Pinpoint the cell where the given text exists, returning its [X, Y] midpoint coordinate. 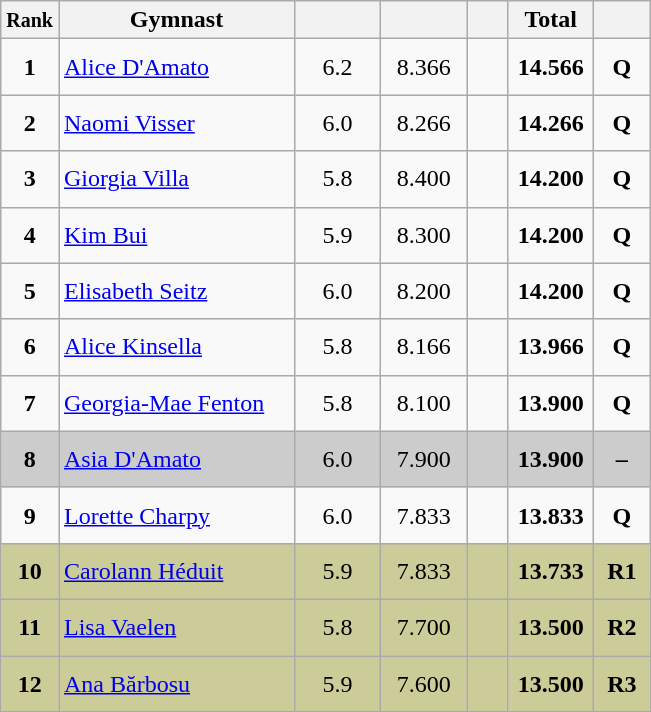
Alice Kinsella [176, 347]
14.266 [551, 123]
8.166 [424, 347]
Alice D'Amato [176, 67]
8 [30, 459]
1 [30, 67]
9 [30, 515]
R3 [622, 684]
13.733 [551, 571]
Georgia-Mae Fenton [176, 403]
7.900 [424, 459]
5 [30, 291]
Giorgia Villa [176, 179]
Lisa Vaelen [176, 627]
Total [551, 20]
8.400 [424, 179]
Ana Bărbosu [176, 684]
4 [30, 235]
13.966 [551, 347]
Naomi Visser [176, 123]
10 [30, 571]
8.200 [424, 291]
Gymnast [176, 20]
8.266 [424, 123]
7.700 [424, 627]
R1 [622, 571]
2 [30, 123]
– [622, 459]
Asia D'Amato [176, 459]
8.300 [424, 235]
13.833 [551, 515]
8.366 [424, 67]
7 [30, 403]
7.600 [424, 684]
6 [30, 347]
R2 [622, 627]
14.566 [551, 67]
6.2 [338, 67]
3 [30, 179]
Elisabeth Seitz [176, 291]
8.100 [424, 403]
Kim Bui [176, 235]
Rank [30, 20]
12 [30, 684]
Carolann Héduit [176, 571]
11 [30, 627]
Lorette Charpy [176, 515]
